Provide the (x, y) coordinate of the cell's center where the given text is located.  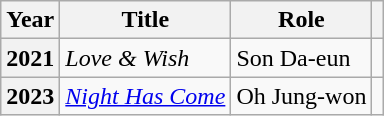
Oh Jung-won (302, 96)
Son Da-eun (302, 58)
Title (146, 20)
2023 (30, 96)
Night Has Come (146, 96)
2021 (30, 58)
Year (30, 20)
Role (302, 20)
Love & Wish (146, 58)
